Find where the given text appears and provide that cell's center as [X, Y] coordinate. 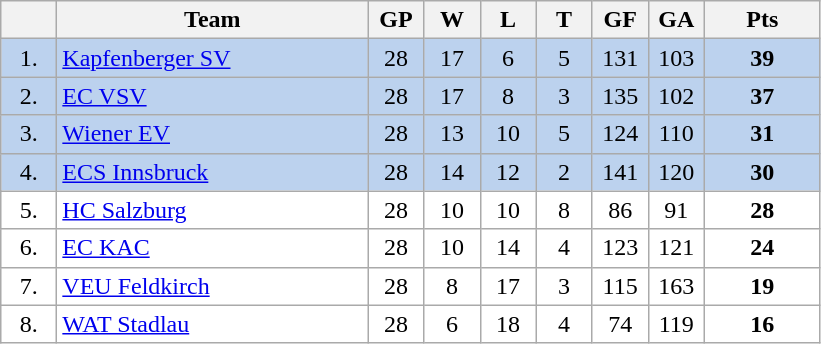
74 [620, 324]
2 [564, 172]
135 [620, 96]
ECS Innsbruck [212, 172]
5. [29, 210]
131 [620, 58]
124 [620, 134]
110 [676, 134]
GA [676, 20]
16 [762, 324]
3. [29, 134]
Kapfenberger SV [212, 58]
L [508, 20]
WAT Stadlau [212, 324]
103 [676, 58]
31 [762, 134]
141 [620, 172]
39 [762, 58]
91 [676, 210]
6. [29, 248]
T [564, 20]
W [452, 20]
13 [452, 134]
VEU Feldkirch [212, 286]
GP [396, 20]
102 [676, 96]
18 [508, 324]
Wiener EV [212, 134]
GF [620, 20]
24 [762, 248]
1. [29, 58]
119 [676, 324]
8. [29, 324]
HC Salzburg [212, 210]
7. [29, 286]
4. [29, 172]
2. [29, 96]
12 [508, 172]
120 [676, 172]
163 [676, 286]
115 [620, 286]
Team [212, 20]
EC KAC [212, 248]
Pts [762, 20]
86 [620, 210]
19 [762, 286]
EC VSV [212, 96]
37 [762, 96]
123 [620, 248]
121 [676, 248]
30 [762, 172]
